Search for the cell housing the specified text and yield its (x, y) center coordinate. 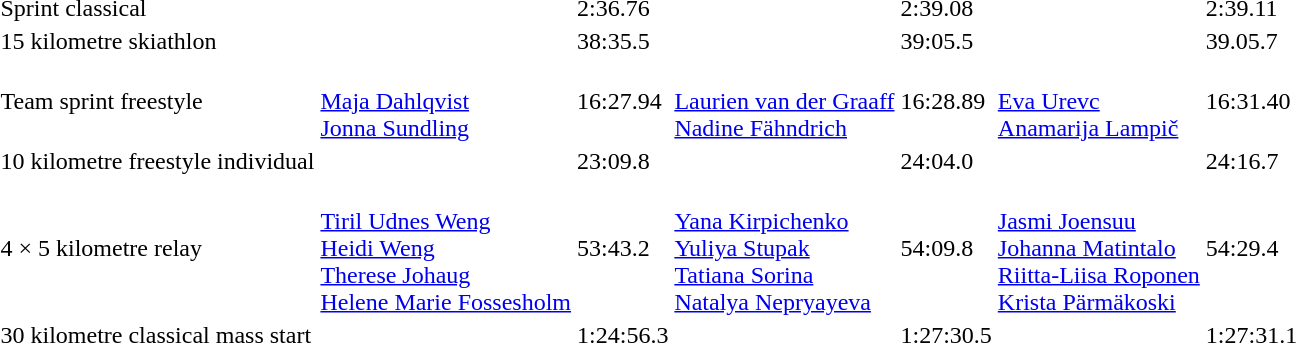
54:09.8 (946, 248)
Laurien van der GraaffNadine Fähndrich (784, 101)
16:27.94 (623, 101)
Tiril Udnes WengHeidi WengTherese JohaugHelene Marie Fossesholm (446, 248)
Eva UrevcAnamarija Lampič (1098, 101)
Yana KirpichenkoYuliya StupakTatiana SorinaNatalya Nepryayeva (784, 248)
Jasmi JoensuuJohanna MatintaloRiitta-Liisa RoponenKrista Pärmäkoski (1098, 248)
38:35.5 (623, 41)
16:28.89 (946, 101)
53:43.2 (623, 248)
24:04.0 (946, 161)
23:09.8 (623, 161)
39:05.5 (946, 41)
Maja DahlqvistJonna Sundling (446, 101)
